Determine the (x, y) coordinate at the center of the cell enclosing the given text.  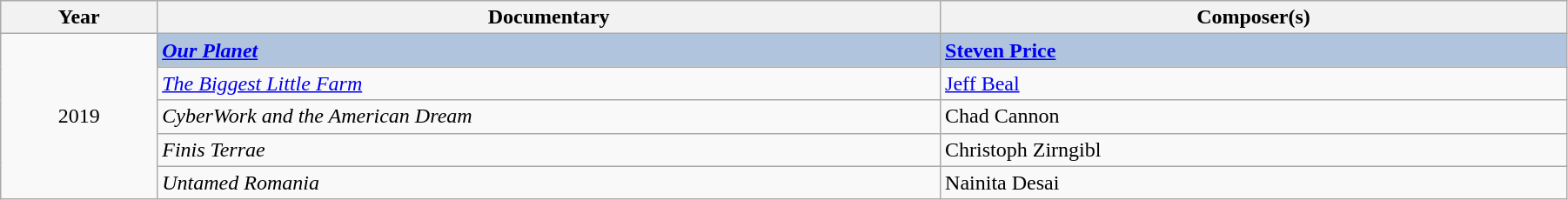
Untamed Romania (549, 183)
The Biggest Little Farm (549, 83)
2019 (79, 117)
Our Planet (549, 50)
Documentary (549, 17)
Chad Cannon (1254, 117)
CyberWork and the American Dream (549, 117)
Finis Terrae (549, 150)
Steven Price (1254, 50)
Christoph Zirngibl (1254, 150)
Year (79, 17)
Nainita Desai (1254, 183)
Composer(s) (1254, 17)
Jeff Beal (1254, 83)
